Detect which cell encompasses the target text, then output its (X, Y) center coordinate. 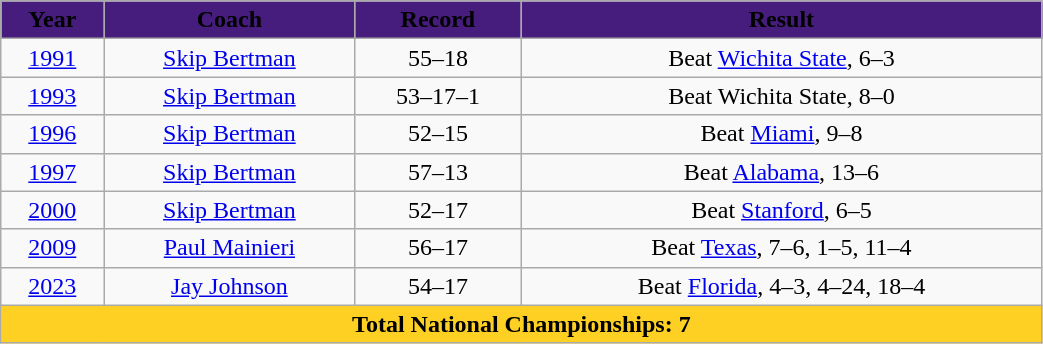
Coach (230, 20)
1997 (52, 172)
Beat Miami, 9–8 (782, 134)
52–17 (438, 210)
Beat Wichita State, 8–0 (782, 96)
Jay Johnson (230, 286)
1996 (52, 134)
2009 (52, 248)
Total National Championships: 7 (522, 324)
57–13 (438, 172)
Result (782, 20)
Beat Stanford, 6–5 (782, 210)
Beat Florida, 4–3, 4–24, 18–4 (782, 286)
Year (52, 20)
1993 (52, 96)
Paul Mainieri (230, 248)
Beat Texas, 7–6, 1–5, 11–4 (782, 248)
Beat Wichita State, 6–3 (782, 58)
Record (438, 20)
53–17–1 (438, 96)
55–18 (438, 58)
52–15 (438, 134)
2000 (52, 210)
Beat Alabama, 13–6 (782, 172)
56–17 (438, 248)
2023 (52, 286)
54–17 (438, 286)
1991 (52, 58)
